Determine the [X, Y] coordinate at the center of the cell enclosing the given text.  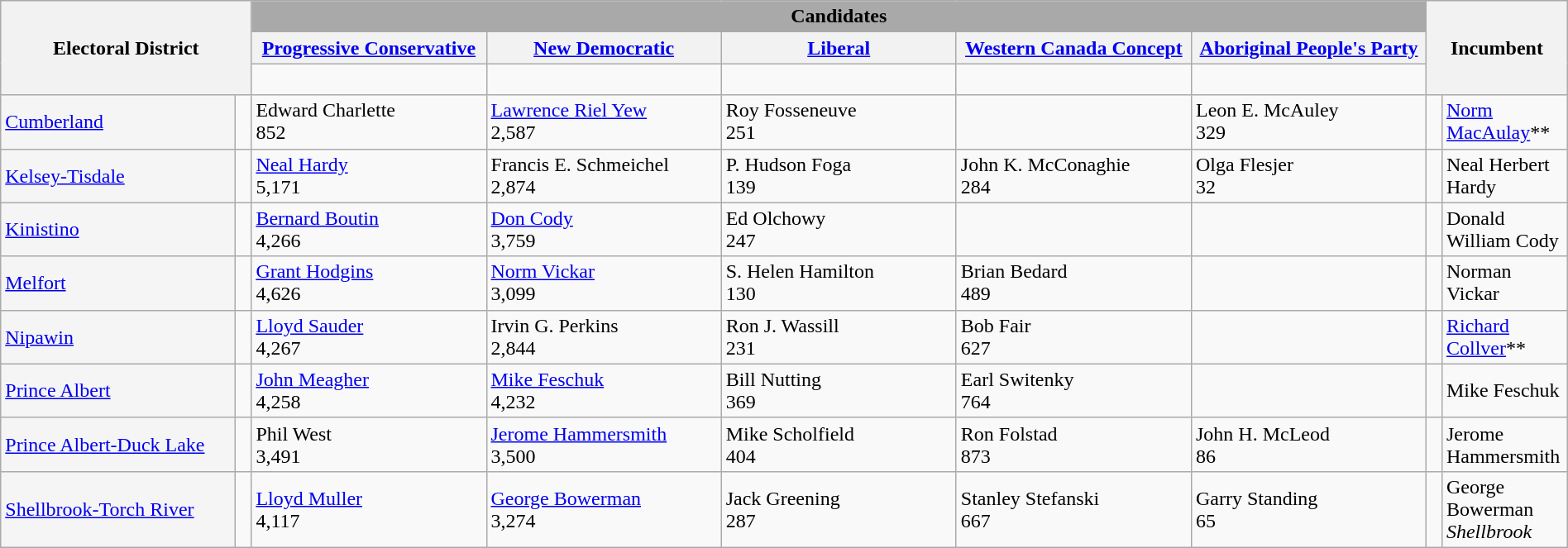
Garry Standing 65 [1308, 509]
Neal Hardy 5,171 [369, 175]
Earl Switenky 764 [1073, 390]
Shellbrook-Torch River [118, 509]
George Bowerman 3,274 [604, 509]
Edward Charlette 852 [369, 122]
Liberal [839, 48]
Ron Folstad 873 [1073, 445]
Progressive Conservative [369, 48]
New Democratic [604, 48]
Francis E. Schmeichel 2,874 [604, 175]
Brian Bedard 489 [1073, 283]
Phil West 3,491 [369, 445]
Norm Vickar 3,099 [604, 283]
Electoral District [126, 48]
Prince Albert [118, 390]
Ron J. Wassill 231 [839, 337]
Don Cody 3,759 [604, 230]
Norman Vickar [1504, 283]
John Meagher 4,258 [369, 390]
Irvin G. Perkins 2,844 [604, 337]
Prince Albert-Duck Lake [118, 445]
Jerome Hammersmith 3,500 [604, 445]
Bernard Boutin 4,266 [369, 230]
Lloyd Muller 4,117 [369, 509]
Candidates [839, 17]
Ed Olchowy 247 [839, 230]
Kelsey-Tisdale [118, 175]
Incumbent [1497, 48]
Mike Feschuk 4,232 [604, 390]
Bob Fair 627 [1073, 337]
Leon E. McAuley 329 [1308, 122]
Neal Herbert Hardy [1504, 175]
Melfort [118, 283]
Norm MacAulay** [1504, 122]
Kinistino [118, 230]
P. Hudson Foga 139 [839, 175]
Cumberland [118, 122]
Donald William Cody [1504, 230]
Nipawin [118, 337]
George BowermanShellbrook [1504, 509]
Richard Collver** [1504, 337]
Lawrence Riel Yew 2,587 [604, 122]
Roy Fosseneuve 251 [839, 122]
S. Helen Hamilton 130 [839, 283]
Grant Hodgins 4,626 [369, 283]
Jack Greening 287 [839, 509]
Olga Flesjer 32 [1308, 175]
John H. McLeod 86 [1308, 445]
Mike Scholfield 404 [839, 445]
Western Canada Concept [1073, 48]
Jerome Hammersmith [1504, 445]
John K. McConaghie 284 [1073, 175]
Mike Feschuk [1504, 390]
Aboriginal People's Party [1308, 48]
Stanley Stefanski 667 [1073, 509]
Lloyd Sauder 4,267 [369, 337]
Bill Nutting 369 [839, 390]
